Search for the cell housing the specified text and yield its [X, Y] center coordinate. 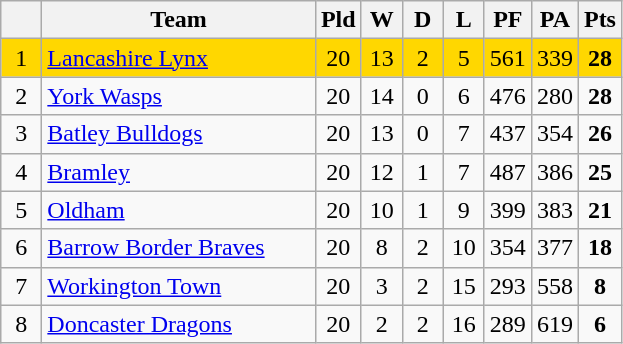
289 [508, 324]
16 [464, 324]
437 [508, 134]
Doncaster Dragons [179, 324]
Lancashire Lynx [179, 58]
386 [554, 172]
4 [22, 172]
9 [464, 210]
Oldham [179, 210]
L [464, 20]
12 [382, 172]
14 [382, 96]
26 [600, 134]
476 [508, 96]
Bramley [179, 172]
619 [554, 324]
18 [600, 248]
York Wasps [179, 96]
383 [554, 210]
558 [554, 286]
561 [508, 58]
Pts [600, 20]
Workington Town [179, 286]
377 [554, 248]
339 [554, 58]
Pld [338, 20]
Barrow Border Braves [179, 248]
280 [554, 96]
Batley Bulldogs [179, 134]
15 [464, 286]
293 [508, 286]
487 [508, 172]
PA [554, 20]
D [422, 20]
Team [179, 20]
25 [600, 172]
W [382, 20]
PF [508, 20]
399 [508, 210]
21 [600, 210]
